Search for the cell housing the specified text and yield its (x, y) center coordinate. 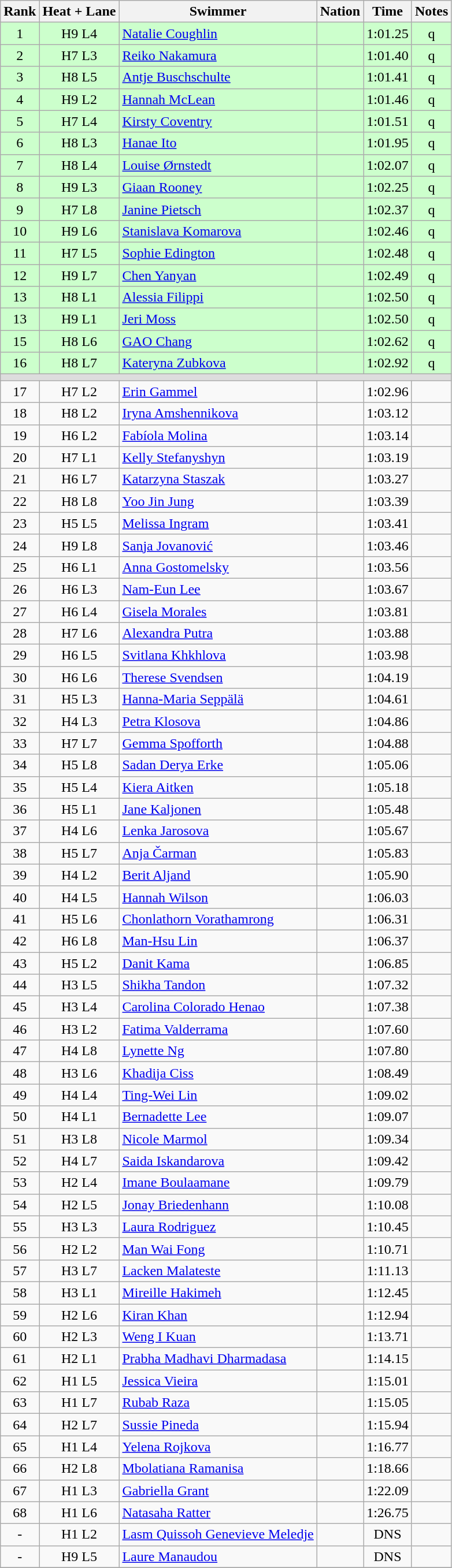
1:03.67 (388, 589)
1:26.75 (388, 1513)
H6 L4 (79, 612)
Saida Iskandarova (218, 1161)
27 (20, 612)
35 (20, 787)
2 (20, 55)
40 (20, 897)
Jeri Moss (218, 319)
Nation (340, 12)
1:06.31 (388, 919)
H1 L7 (79, 1403)
Alexandra Putra (218, 634)
Giaan Rooney (218, 187)
19 (20, 435)
60 (20, 1337)
H3 L2 (79, 1029)
H5 L4 (79, 787)
66 (20, 1469)
Natasaha Ratter (218, 1513)
Kiera Aitken (218, 787)
58 (20, 1293)
1:04.86 (388, 721)
1:22.09 (388, 1491)
8 (20, 187)
H5 L3 (79, 699)
12 (20, 275)
Lenka Jarosova (218, 831)
Laure Manaudou (218, 1556)
1:06.03 (388, 897)
1:04.61 (388, 699)
1:03.12 (388, 414)
1:01.25 (388, 33)
Mireille Hakimeh (218, 1293)
1:03.19 (388, 457)
Therese Svendsen (218, 677)
1:01.51 (388, 121)
1:01.41 (388, 77)
H1 L4 (79, 1447)
39 (20, 875)
Rubab Raza (218, 1403)
28 (20, 634)
Heat + Lane (79, 12)
48 (20, 1073)
1:06.85 (388, 963)
26 (20, 589)
Nicole Marmol (218, 1139)
15 (20, 341)
H6 L1 (79, 567)
H2 L6 (79, 1315)
Jessica Vieira (218, 1381)
H9 L8 (79, 545)
H2 L3 (79, 1337)
H7 L3 (79, 55)
H7 L8 (79, 209)
1:09.34 (388, 1139)
H3 L7 (79, 1271)
H5 L5 (79, 523)
H6 L8 (79, 941)
Gemma Spofforth (218, 743)
H5 L7 (79, 853)
Sanja Jovanović (218, 545)
1:11.13 (388, 1271)
Danit Kama (218, 963)
31 (20, 699)
Hannah McLean (218, 99)
1:12.94 (388, 1315)
1:02.62 (388, 341)
1:02.49 (388, 275)
64 (20, 1425)
Svitlana Khkhlova (218, 655)
50 (20, 1117)
5 (20, 121)
Janine Pietsch (218, 209)
30 (20, 677)
23 (20, 523)
55 (20, 1227)
6 (20, 143)
1:07.80 (388, 1051)
Louise Ørnstedt (218, 165)
H7 L7 (79, 743)
H3 L1 (79, 1293)
Antje Buschschulte (218, 77)
H5 L8 (79, 765)
1:07.60 (388, 1029)
Fatima Valderrama (218, 1029)
H8 L4 (79, 165)
H5 L2 (79, 963)
H3 L8 (79, 1139)
1:03.39 (388, 501)
Shikha Tandon (218, 985)
36 (20, 809)
51 (20, 1139)
Natalie Coughlin (218, 33)
Melissa Ingram (218, 523)
H6 L6 (79, 677)
56 (20, 1249)
H3 L3 (79, 1227)
H7 L6 (79, 634)
1:13.71 (388, 1337)
1:16.77 (388, 1447)
H4 L1 (79, 1117)
Gisela Morales (218, 612)
1:04.88 (388, 743)
Lasm Quissoh Genevieve Meledje (218, 1535)
21 (20, 479)
1:14.15 (388, 1359)
46 (20, 1029)
H1 L2 (79, 1535)
3 (20, 77)
Hannah Wilson (218, 897)
1:03.88 (388, 634)
Chonlathorn Vorathamrong (218, 919)
22 (20, 501)
H5 L1 (79, 809)
H7 L2 (79, 392)
Prabha Madhavi Dharmadasa (218, 1359)
Kateryna Zubkova (218, 363)
H9 L5 (79, 1556)
34 (20, 765)
1:08.49 (388, 1073)
Jane Kaljonen (218, 809)
H2 L5 (79, 1205)
Katarzyna Staszak (218, 479)
1:02.25 (388, 187)
1:03.14 (388, 435)
11 (20, 253)
1:15.01 (388, 1381)
1:09.07 (388, 1117)
Erin Gammel (218, 392)
Sophie Edington (218, 253)
68 (20, 1513)
1:01.46 (388, 99)
Imane Boulaamane (218, 1183)
Weng I Kuan (218, 1337)
H3 L6 (79, 1073)
Hanae Ito (218, 143)
H8 L3 (79, 143)
61 (20, 1359)
H7 L1 (79, 457)
H2 L8 (79, 1469)
Kelly Stefanyshyn (218, 457)
1:07.38 (388, 1007)
1:15.94 (388, 1425)
1:06.37 (388, 941)
H2 L2 (79, 1249)
GAO Chang (218, 341)
29 (20, 655)
65 (20, 1447)
9 (20, 209)
1:07.32 (388, 985)
H7 L5 (79, 253)
42 (20, 941)
H8 L8 (79, 501)
59 (20, 1315)
Gabriella Grant (218, 1491)
57 (20, 1271)
H6 L3 (79, 589)
Petra Klosova (218, 721)
Yoo Jin Jung (218, 501)
24 (20, 545)
Chen Yanyan (218, 275)
Fabíola Molina (218, 435)
H9 L7 (79, 275)
1:02.46 (388, 231)
32 (20, 721)
1:10.71 (388, 1249)
1:03.81 (388, 612)
H4 L3 (79, 721)
54 (20, 1205)
Hanna-Maria Seppälä (218, 699)
52 (20, 1161)
Mbolatiana Ramanisa (218, 1469)
1:10.08 (388, 1205)
H8 L2 (79, 414)
1:01.95 (388, 143)
H2 L7 (79, 1425)
33 (20, 743)
H4 L6 (79, 831)
37 (20, 831)
41 (20, 919)
Kiran Khan (218, 1315)
1:18.66 (388, 1469)
Anna Gostomelsky (218, 567)
Lacken Malateste (218, 1271)
16 (20, 363)
H2 L4 (79, 1183)
1:02.48 (388, 253)
Notes (431, 12)
1:05.18 (388, 787)
1:09.79 (388, 1183)
1:12.45 (388, 1293)
1:04.19 (388, 677)
H1 L3 (79, 1491)
H1 L5 (79, 1381)
18 (20, 414)
H9 L3 (79, 187)
1:15.05 (388, 1403)
7 (20, 165)
Stanislava Komarova (218, 231)
H6 L5 (79, 655)
1:02.37 (388, 209)
Reiko Nakamura (218, 55)
1:03.98 (388, 655)
Jonay Briedenhann (218, 1205)
Lynette Ng (218, 1051)
44 (20, 985)
1:05.83 (388, 853)
47 (20, 1051)
Kirsty Coventry (218, 121)
1:10.45 (388, 1227)
Sadan Derya Erke (218, 765)
H5 L6 (79, 919)
63 (20, 1403)
25 (20, 567)
Alessia Filippi (218, 297)
53 (20, 1183)
H8 L7 (79, 363)
45 (20, 1007)
H9 L1 (79, 319)
H9 L4 (79, 33)
Yelena Rojkova (218, 1447)
Iryna Amshennikova (218, 414)
38 (20, 853)
62 (20, 1381)
Nam-Eun Lee (218, 589)
Time (388, 12)
H8 L5 (79, 77)
H3 L5 (79, 985)
10 (20, 231)
Ting-Wei Lin (218, 1095)
H6 L2 (79, 435)
Khadija Ciss (218, 1073)
H4 L8 (79, 1051)
1:05.48 (388, 809)
Man Wai Fong (218, 1249)
4 (20, 99)
1:05.06 (388, 765)
Man-Hsu Lin (218, 941)
1:02.96 (388, 392)
Rank (20, 12)
17 (20, 392)
H1 L6 (79, 1513)
1:09.42 (388, 1161)
H4 L7 (79, 1161)
20 (20, 457)
H4 L2 (79, 875)
H8 L1 (79, 297)
H6 L7 (79, 479)
67 (20, 1491)
1:09.02 (388, 1095)
1:01.40 (388, 55)
1:02.92 (388, 363)
H9 L2 (79, 99)
1:05.90 (388, 875)
H8 L6 (79, 341)
1:03.41 (388, 523)
Bernadette Lee (218, 1117)
H4 L4 (79, 1095)
H4 L5 (79, 897)
Sussie Pineda (218, 1425)
H2 L1 (79, 1359)
Laura Rodriguez (218, 1227)
49 (20, 1095)
1:03.56 (388, 567)
1:03.27 (388, 479)
Swimmer (218, 12)
1:05.67 (388, 831)
1 (20, 33)
Berit Aljand (218, 875)
H3 L4 (79, 1007)
1:02.07 (388, 165)
Anja Čarman (218, 853)
43 (20, 963)
1:03.46 (388, 545)
Carolina Colorado Henao (218, 1007)
H7 L4 (79, 121)
H9 L6 (79, 231)
